Return (x, y) of the center of cell containing provided text 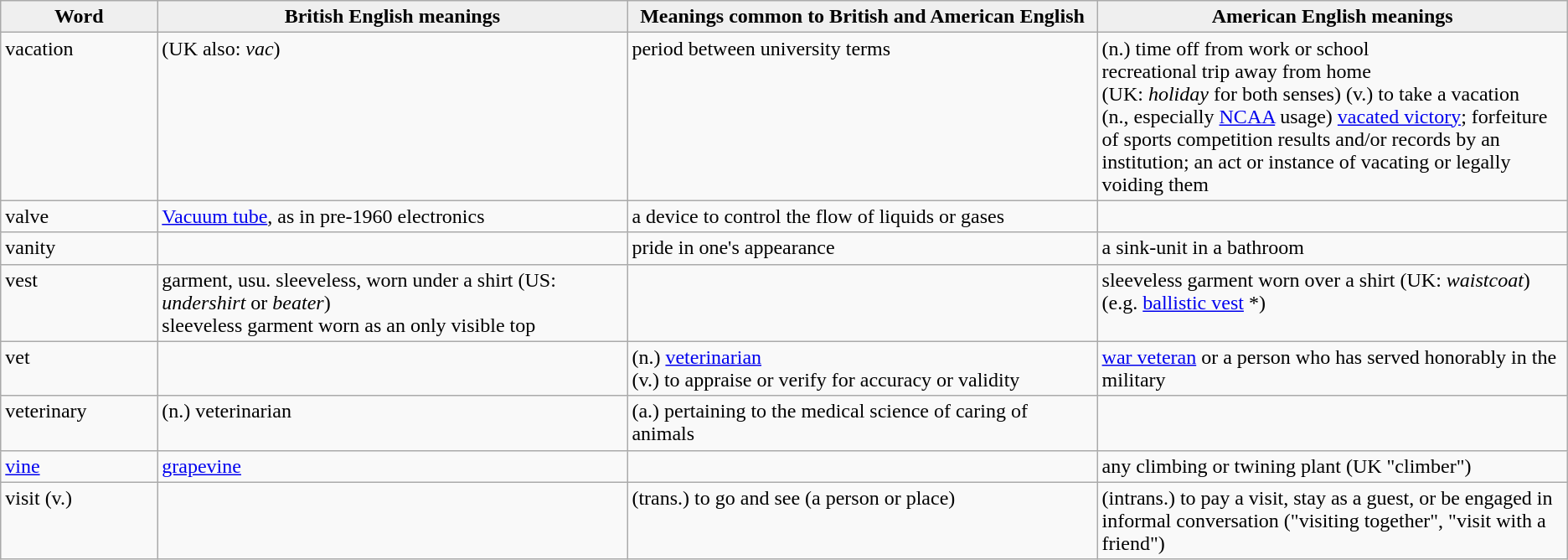
(UK also: vac) (392, 117)
(n.) veterinarian (v.) to appraise or verify for accuracy or validity (863, 369)
grapevine (392, 466)
sleeveless garment worn over a shirt (UK: waistcoat) (e.g. ballistic vest *) (1332, 303)
a device to control the flow of liquids or gases (863, 216)
war veteran or a person who has served honorably in the military (1332, 369)
American English meanings (1332, 17)
(n.) veterinarian (392, 423)
(intrans.) to pay a visit, stay as a guest, or be engaged in informal conversation ("visiting together", "visit with a friend") (1332, 521)
vest (79, 303)
period between university terms (863, 117)
any climbing or twining plant (UK "climber") (1332, 466)
vet (79, 369)
(a.) pertaining to the medical science of caring of animals (863, 423)
(trans.) to go and see (a person or place) (863, 521)
valve (79, 216)
British English meanings (392, 17)
Meanings common to British and American English (863, 17)
pride in one's appearance (863, 248)
vanity (79, 248)
vacation (79, 117)
visit (v.) (79, 521)
garment, usu. sleeveless, worn under a shirt (US: undershirt or beater)sleeveless garment worn as an only visible top (392, 303)
vine (79, 466)
Vacuum tube, as in pre-1960 electronics (392, 216)
veterinary (79, 423)
Word (79, 17)
a sink-unit in a bathroom (1332, 248)
